From the cell containing the given text, extract its center point as (X, Y) coordinate. 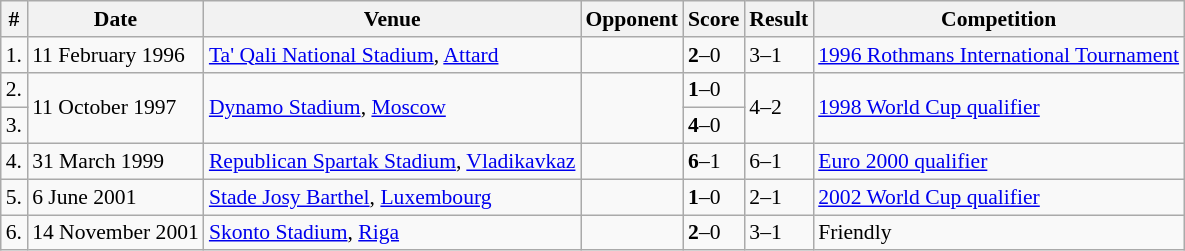
2002 World Cup qualifier (998, 197)
1. (14, 55)
Friendly (998, 233)
Dynamo Stadium, Moscow (392, 108)
6 June 2001 (116, 197)
4–2 (778, 108)
1998 World Cup qualifier (998, 108)
6. (14, 233)
Stade Josy Barthel, Luxembourg (392, 197)
5. (14, 197)
Result (778, 19)
Ta' Qali National Stadium, Attard (392, 55)
Opponent (632, 19)
4–0 (714, 126)
Venue (392, 19)
Competition (998, 19)
Republican Spartak Stadium, Vladikavkaz (392, 162)
4. (14, 162)
14 November 2001 (116, 233)
Skonto Stadium, Riga (392, 233)
2. (14, 90)
3. (14, 126)
Score (714, 19)
1996 Rothmans International Tournament (998, 55)
11 February 1996 (116, 55)
Euro 2000 qualifier (998, 162)
11 October 1997 (116, 108)
# (14, 19)
31 March 1999 (116, 162)
Date (116, 19)
2–1 (778, 197)
